Search for the cell housing the specified text and yield its (x, y) center coordinate. 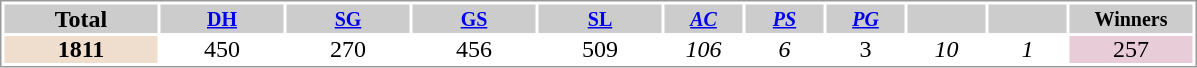
10 (947, 50)
6 (785, 50)
257 (1132, 50)
270 (348, 50)
DH (222, 18)
PS (785, 18)
106 (703, 50)
SL (600, 18)
PG (865, 18)
456 (474, 50)
509 (600, 50)
1811 (80, 50)
Total (80, 18)
450 (222, 50)
SG (348, 18)
AC (703, 18)
1 (1027, 50)
Winners (1132, 18)
3 (865, 50)
GS (474, 18)
